Provide the [x, y] coordinate of the cell's center where the given text is located.  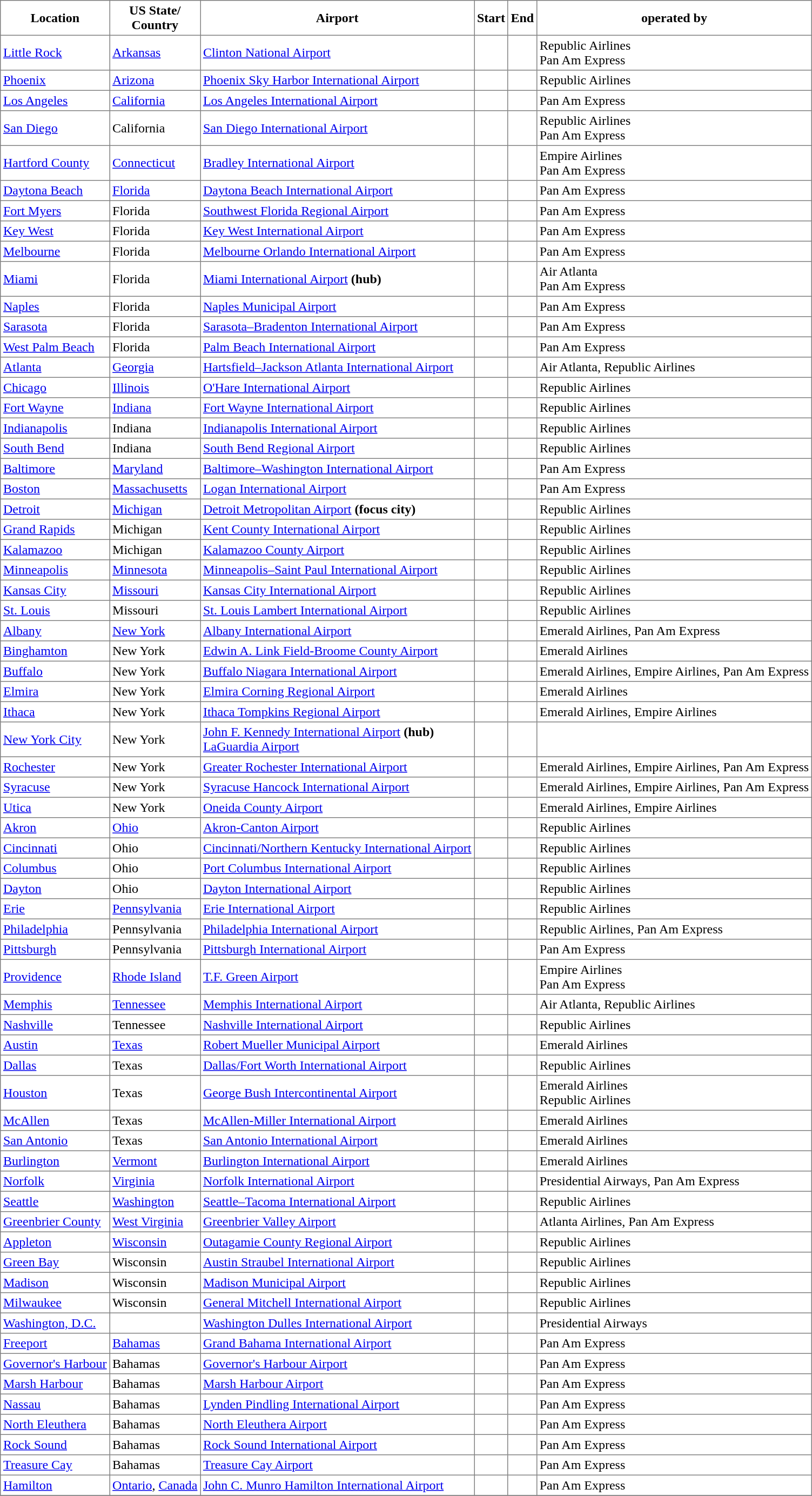
St. Louis [55, 611]
West Palm Beach [55, 347]
Washington, D.C. [55, 1323]
Philadelphia [55, 929]
San Diego [55, 128]
Phoenix Sky Harbor International Airport [337, 81]
Hamilton [55, 1485]
Chicago [55, 388]
St. Louis Lambert International Airport [337, 611]
Governor's Harbour Airport [337, 1364]
Key West [55, 231]
Oneida County Airport [337, 807]
Erie International Airport [337, 909]
Kalamazoo County Airport [337, 550]
North Eleuthera [55, 1425]
McAllen [55, 1120]
Pittsburgh [55, 950]
Albany [55, 631]
Ithaca [55, 712]
Syracuse Hancock International Airport [337, 787]
Minneapolis–Saint Paul International Airport [337, 570]
Daytona Beach International Airport [337, 191]
Minnesota [155, 570]
Norfolk International Airport [337, 1181]
Cincinnati [55, 848]
John F. Kennedy International Airport (hub)LaGuardia Airport [337, 739]
Buffalo [55, 671]
End [522, 18]
Seattle–Tacoma International Airport [337, 1201]
Palm Beach International Airport [337, 347]
Arkansas [155, 52]
Erie [55, 909]
San Antonio [55, 1141]
T.F. Green Airport [337, 977]
Houston [55, 1093]
Treasure Cay Airport [337, 1465]
Emerald AirlinesRepublic Airlines [674, 1093]
US State/Country [155, 18]
San Antonio International Airport [337, 1141]
Air AtlantaPan Am Express [674, 279]
Akron [55, 828]
Baltimore–Washington International Airport [337, 469]
Grand Rapids [55, 530]
Grand Bahama International Airport [337, 1344]
Edwin A. Link Field-Broome County Airport [337, 651]
Sarasota–Bradenton International Airport [337, 327]
Port Columbus International Airport [337, 869]
operated by [674, 18]
Start [491, 18]
Madison Municipal Airport [337, 1283]
Boston [55, 489]
Maryland [155, 469]
Dallas [55, 1065]
Rhode Island [155, 977]
George Bush Intercontinental Airport [337, 1093]
Rock Sound [55, 1445]
Burlington [55, 1161]
Green Bay [55, 1263]
Logan International Airport [337, 489]
Bradley International Airport [337, 163]
Arizona [155, 81]
Indianapolis International Airport [337, 428]
Republic Airlines, Pan Am Express [674, 929]
Vermont [155, 1161]
Location [55, 18]
Presidential Airways, Pan Am Express [674, 1181]
Binghamton [55, 651]
Treasure Cay [55, 1465]
Connecticut [155, 163]
Miami International Airport (hub) [337, 279]
Elmira Corning Regional Airport [337, 692]
Lynden Pindling International Airport [337, 1404]
Freeport [55, 1344]
Rochester [55, 767]
Marsh Harbour Airport [337, 1384]
Utica [55, 807]
Ithaca Tompkins Regional Airport [337, 712]
Naples [55, 306]
Los Angeles International Airport [337, 101]
Cincinnati/Northern Kentucky International Airport [337, 848]
General Mitchell International Airport [337, 1303]
Greater Rochester International Airport [337, 767]
Greenbrier County [55, 1222]
Dayton International Airport [337, 889]
Washington [155, 1201]
Elmira [55, 692]
North Eleuthera Airport [337, 1425]
Pittsburgh International Airport [337, 950]
Buffalo Niagara International Airport [337, 671]
Governor's Harbour [55, 1364]
Appleton [55, 1242]
Rock Sound International Airport [337, 1445]
Illinois [155, 388]
Fort Wayne International Airport [337, 408]
Kalamazoo [55, 550]
Madison [55, 1283]
Hartford County [55, 163]
Presidential Airways [674, 1323]
Airport [337, 18]
Kansas City [55, 590]
Los Angeles [55, 101]
Memphis International Airport [337, 1005]
Seattle [55, 1201]
Indianapolis [55, 428]
Georgia [155, 368]
Nashville International Airport [337, 1025]
Clinton National Airport [337, 52]
Kent County International Airport [337, 530]
Key West International Airport [337, 231]
Phoenix [55, 81]
Dayton [55, 889]
Robert Mueller Municipal Airport [337, 1045]
Austin [55, 1045]
South Bend [55, 449]
Kansas City International Airport [337, 590]
Daytona Beach [55, 191]
O'Hare International Airport [337, 388]
Greenbrier Valley Airport [337, 1222]
Norfolk [55, 1181]
Nashville [55, 1025]
Naples Municipal Airport [337, 306]
Miami [55, 279]
Fort Myers [55, 211]
John C. Munro Hamilton International Airport [337, 1485]
Southwest Florida Regional Airport [337, 211]
Detroit Metropolitan Airport (focus city) [337, 509]
Memphis [55, 1005]
Marsh Harbour [55, 1384]
San Diego International Airport [337, 128]
Akron-Canton Airport [337, 828]
Detroit [55, 509]
Melbourne Orlando International Airport [337, 251]
Albany International Airport [337, 631]
Providence [55, 977]
Massachusetts [155, 489]
Philadelphia International Airport [337, 929]
New York City [55, 739]
Washington Dulles International Airport [337, 1323]
Atlanta Airlines, Pan Am Express [674, 1222]
McAllen-Miller International Airport [337, 1120]
Austin Straubel International Airport [337, 1263]
Columbus [55, 869]
Nassau [55, 1404]
Atlanta [55, 368]
Ontario, Canada [155, 1485]
Virginia [155, 1181]
Milwaukee [55, 1303]
Dallas/Fort Worth International Airport [337, 1065]
Melbourne [55, 251]
Syracuse [55, 787]
Burlington International Airport [337, 1161]
Emerald Airlines, Pan Am Express [674, 631]
Hartsfield–Jackson Atlanta International Airport [337, 368]
Minneapolis [55, 570]
Fort Wayne [55, 408]
Sarasota [55, 327]
Outagamie County Regional Airport [337, 1242]
Baltimore [55, 469]
West Virginia [155, 1222]
South Bend Regional Airport [337, 449]
Little Rock [55, 52]
